For the text-containing cell, return its midpoint in [x, y] coordinate format. 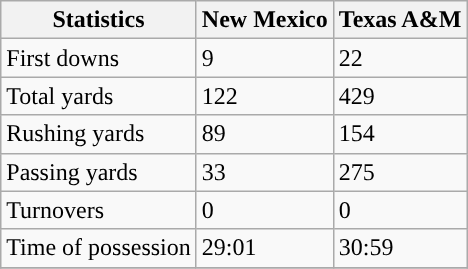
New Mexico [264, 20]
275 [400, 172]
429 [400, 96]
Rushing yards [99, 134]
122 [264, 96]
9 [264, 58]
29:01 [264, 248]
Texas A&M [400, 20]
22 [400, 58]
Total yards [99, 96]
Passing yards [99, 172]
Statistics [99, 20]
30:59 [400, 248]
First downs [99, 58]
33 [264, 172]
Time of possession [99, 248]
154 [400, 134]
Turnovers [99, 210]
89 [264, 134]
